Return the (X, Y) coordinate for the center point of the cell that contains the specified text.  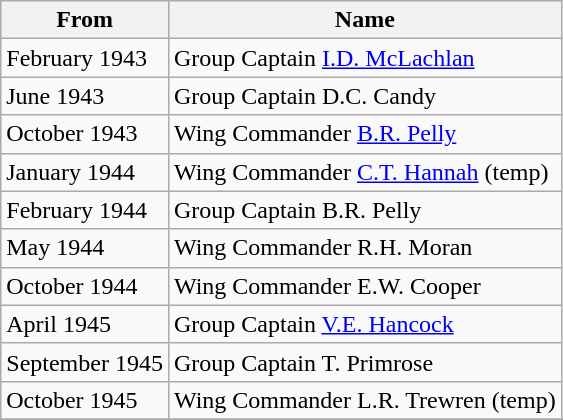
Group Captain V.E. Hancock (364, 324)
February 1943 (85, 58)
October 1944 (85, 286)
Wing Commander E.W. Cooper (364, 286)
Wing Commander R.H. Moran (364, 248)
Group Captain D.C. Candy (364, 96)
Name (364, 20)
May 1944 (85, 248)
June 1943 (85, 96)
October 1943 (85, 134)
October 1945 (85, 400)
Group Captain I.D. McLachlan (364, 58)
April 1945 (85, 324)
Group Captain B.R. Pelly (364, 210)
January 1944 (85, 172)
Group Captain T. Primrose (364, 362)
September 1945 (85, 362)
From (85, 20)
Wing Commander B.R. Pelly (364, 134)
February 1944 (85, 210)
Wing Commander C.T. Hannah (temp) (364, 172)
Wing Commander L.R. Trewren (temp) (364, 400)
